Detect which cell encompasses the target text, then output its [X, Y] center coordinate. 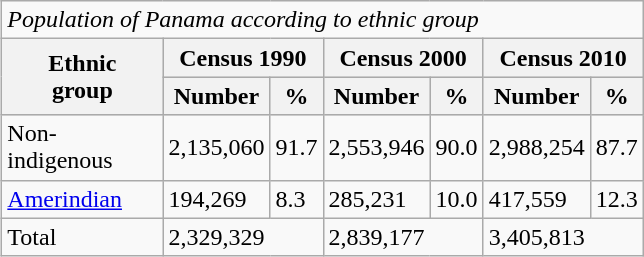
Ethnicgroup [82, 77]
417,559 [536, 199]
Non-indigenous [82, 148]
Amerindian [82, 199]
90.0 [456, 148]
2,839,177 [403, 237]
12.3 [616, 199]
Census 2010 [563, 58]
Total [82, 237]
Population of Panama according to ethnic group [322, 20]
2,135,060 [216, 148]
Census 2000 [403, 58]
91.7 [296, 148]
2,553,946 [376, 148]
10.0 [456, 199]
Census 1990 [243, 58]
2,988,254 [536, 148]
2,329,329 [243, 237]
194,269 [216, 199]
3,405,813 [563, 237]
285,231 [376, 199]
8.3 [296, 199]
87.7 [616, 148]
